Locate the cell with the specified text and output its (x, y) center coordinate. 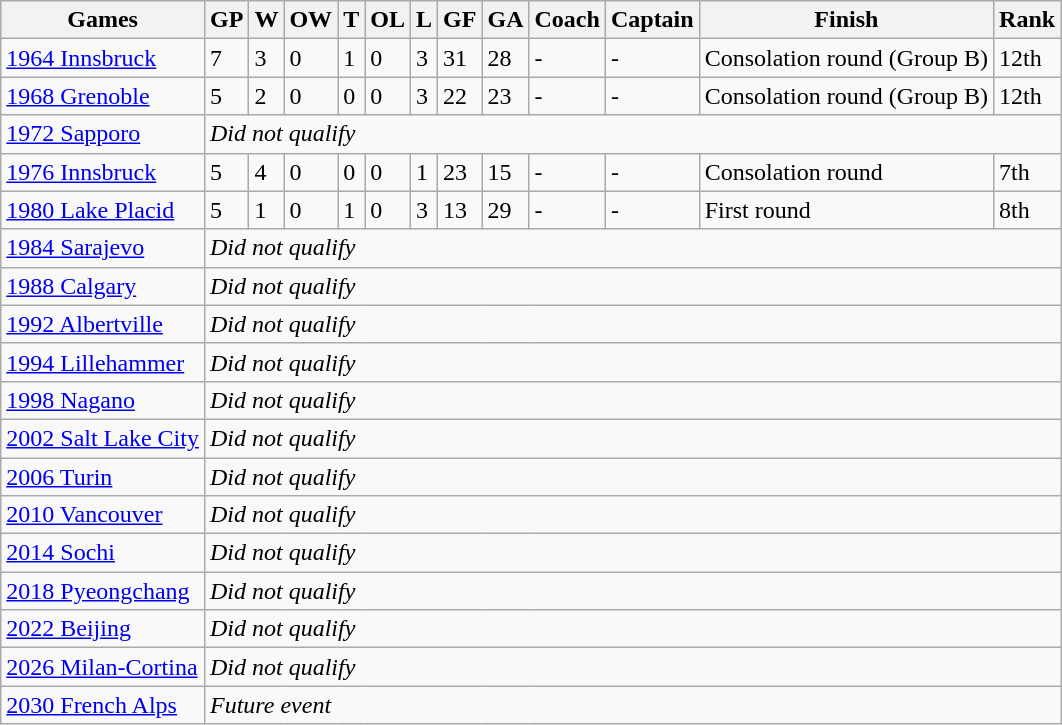
22 (460, 96)
Games (103, 20)
T (352, 20)
1992 Albertville (103, 324)
1964 Innsbruck (103, 58)
GA (506, 20)
28 (506, 58)
1968 Grenoble (103, 96)
2006 Turin (103, 477)
Finish (846, 20)
1998 Nagano (103, 400)
Rank (1028, 20)
OW (311, 20)
1984 Sarajevo (103, 248)
4 (266, 172)
2002 Salt Lake City (103, 438)
2030 French Alps (103, 705)
2018 Pyeongchang (103, 591)
8th (1028, 210)
29 (506, 210)
W (266, 20)
GF (460, 20)
First round (846, 210)
2014 Sochi (103, 553)
1980 Lake Placid (103, 210)
L (424, 20)
Consolation round (846, 172)
2026 Milan-Cortina (103, 667)
7th (1028, 172)
1976 Innsbruck (103, 172)
15 (506, 172)
OL (388, 20)
2010 Vancouver (103, 515)
7 (226, 58)
1988 Calgary (103, 286)
Coach (567, 20)
GP (226, 20)
1994 Lillehammer (103, 362)
Future event (632, 705)
Captain (652, 20)
31 (460, 58)
2022 Beijing (103, 629)
1972 Sapporo (103, 134)
13 (460, 210)
2 (266, 96)
